Output the (x, y) coordinate of the center of the cell containing the given text.  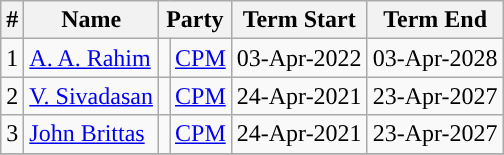
Term End (435, 20)
2 (12, 96)
03-Apr-2022 (299, 58)
Party (194, 20)
Term Start (299, 20)
03-Apr-2028 (435, 58)
3 (12, 134)
John Brittas (92, 134)
# (12, 20)
V. Sivadasan (92, 96)
1 (12, 58)
A. A. Rahim (92, 58)
Name (92, 20)
